Locate the cell with the specified text and output its [x, y] center coordinate. 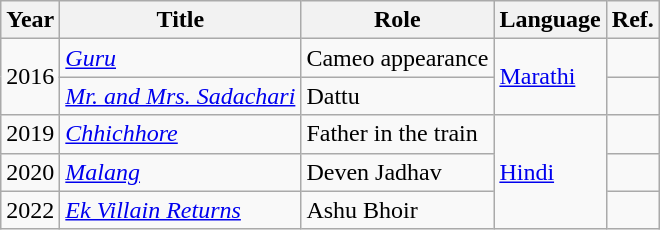
Mr. and Mrs. Sadachari [180, 96]
Role [398, 20]
Marathi [550, 77]
Chhichhore [180, 134]
Malang [180, 172]
Ref. [632, 20]
2019 [30, 134]
Guru [180, 58]
Ashu Bhoir [398, 210]
Cameo appearance [398, 58]
Language [550, 20]
Ek Villain Returns [180, 210]
Dattu [398, 96]
Year [30, 20]
2016 [30, 77]
Deven Jadhav [398, 172]
2022 [30, 210]
Hindi [550, 172]
2020 [30, 172]
Title [180, 20]
Father in the train [398, 134]
